Identify which cell holds the provided text, then report its [x, y] central coordinate. 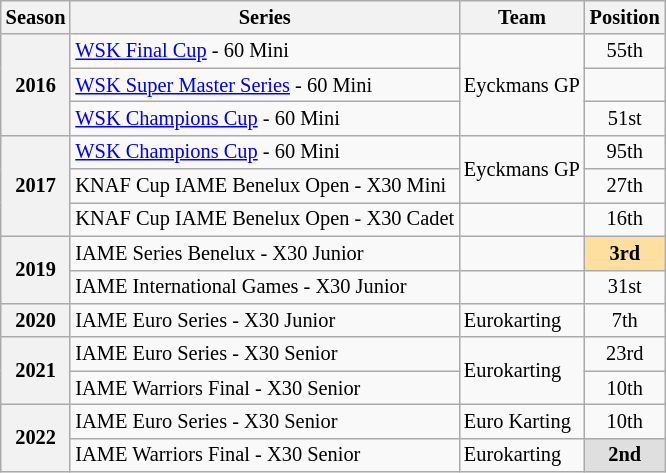
IAME International Games - X30 Junior [264, 287]
WSK Super Master Series - 60 Mini [264, 85]
2022 [36, 438]
Season [36, 17]
2020 [36, 320]
3rd [625, 253]
WSK Final Cup - 60 Mini [264, 51]
2017 [36, 186]
2016 [36, 84]
27th [625, 186]
31st [625, 287]
95th [625, 152]
Position [625, 17]
2021 [36, 370]
2nd [625, 455]
Series [264, 17]
16th [625, 219]
23rd [625, 354]
7th [625, 320]
51st [625, 118]
Euro Karting [522, 421]
2019 [36, 270]
IAME Euro Series - X30 Junior [264, 320]
Team [522, 17]
IAME Series Benelux - X30 Junior [264, 253]
KNAF Cup IAME Benelux Open - X30 Cadet [264, 219]
KNAF Cup IAME Benelux Open - X30 Mini [264, 186]
55th [625, 51]
